Search for the cell housing the specified text and yield its [x, y] center coordinate. 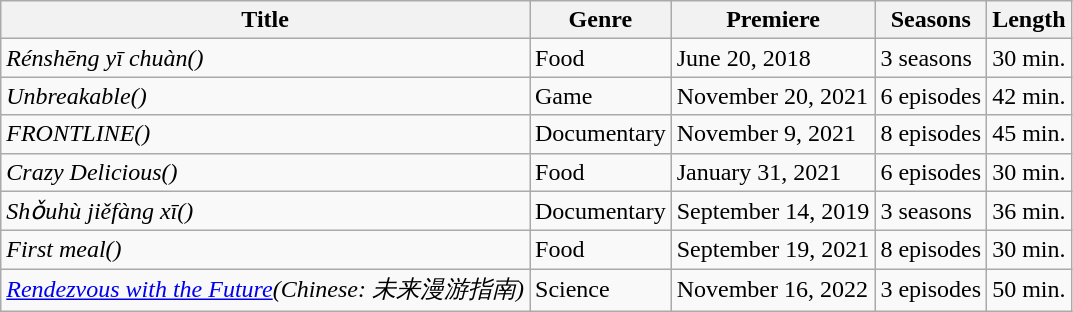
36 min. [1029, 211]
November 9, 2021 [773, 134]
Crazy Delicious() [266, 172]
Genre [601, 20]
September 14, 2019 [773, 211]
June 20, 2018 [773, 58]
November 16, 2022 [773, 290]
November 20, 2021 [773, 96]
First meal() [266, 250]
Game [601, 96]
Premiere [773, 20]
50 min. [1029, 290]
Title [266, 20]
3 episodes [931, 290]
September 19, 2021 [773, 250]
Rendezvous with the Future(Chinese: 未来漫游指南) [266, 290]
January 31, 2021 [773, 172]
Science [601, 290]
Length [1029, 20]
FRONTLINE() [266, 134]
45 min. [1029, 134]
Seasons [931, 20]
Rénshēng yī chuàn() [266, 58]
42 min. [1029, 96]
Shǒuhù jiěfàng xī() [266, 211]
Unbreakable() [266, 96]
